Detect which cell encompasses the target text, then output its [x, y] center coordinate. 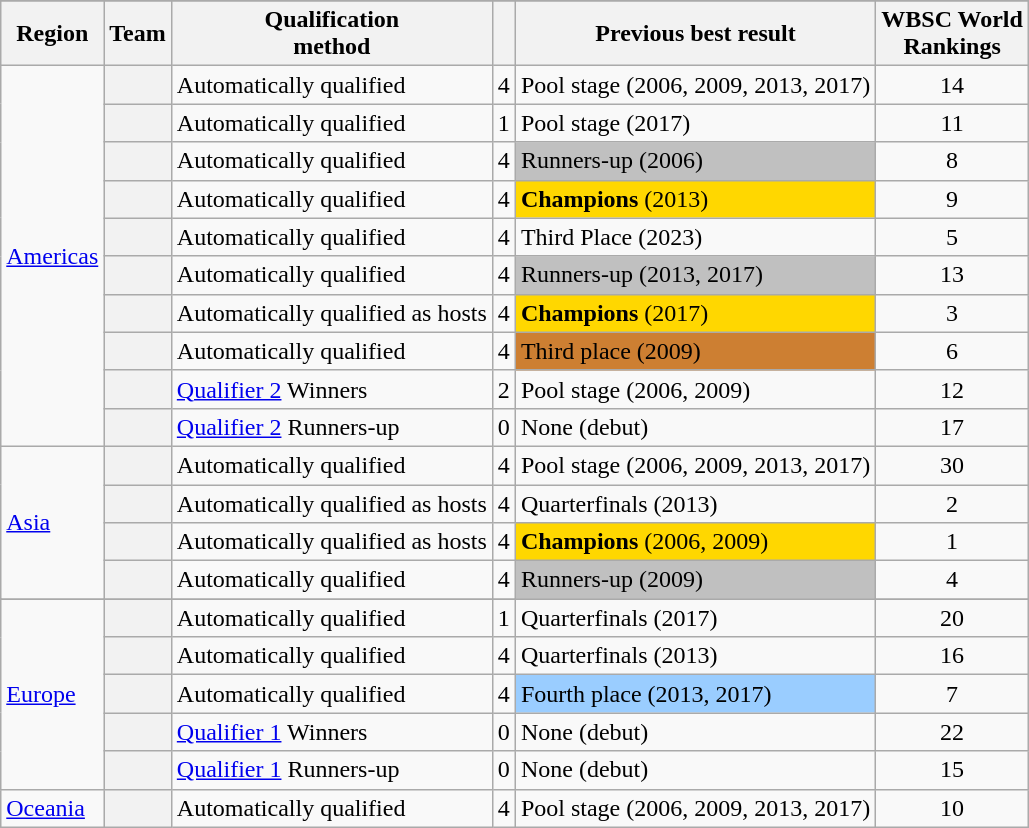
Champions (2013) [695, 199]
13 [952, 275]
Qualifier 2 Winners [332, 389]
16 [952, 656]
11 [952, 123]
14 [952, 85]
22 [952, 732]
Previous best result [695, 34]
Team [138, 34]
WBSC WorldRankings [952, 34]
Runners-up (2013, 2017) [695, 275]
Quarterfinals (2017) [695, 618]
20 [952, 618]
Asia [52, 522]
15 [952, 770]
Runners-up (2009) [695, 580]
Region [52, 34]
Qualifier 1 Runners-up [332, 770]
Runners-up (2006) [695, 161]
Fourth place (2013, 2017) [695, 694]
Pool stage (2017) [695, 123]
Third place (2009) [695, 351]
12 [952, 389]
Americas [52, 256]
17 [952, 427]
Oceania [52, 808]
Qualifier 1 Winners [332, 732]
30 [952, 465]
5 [952, 237]
Qualifier 2 Runners-up [332, 427]
Pool stage (2006, 2009) [695, 389]
Champions (2017) [695, 313]
Qualificationmethod [332, 34]
7 [952, 694]
Champions (2006, 2009) [695, 542]
6 [952, 351]
10 [952, 808]
Third Place (2023) [695, 237]
Europe [52, 694]
3 [952, 313]
8 [952, 161]
9 [952, 199]
